Detect which cell encompasses the target text, then output its (x, y) center coordinate. 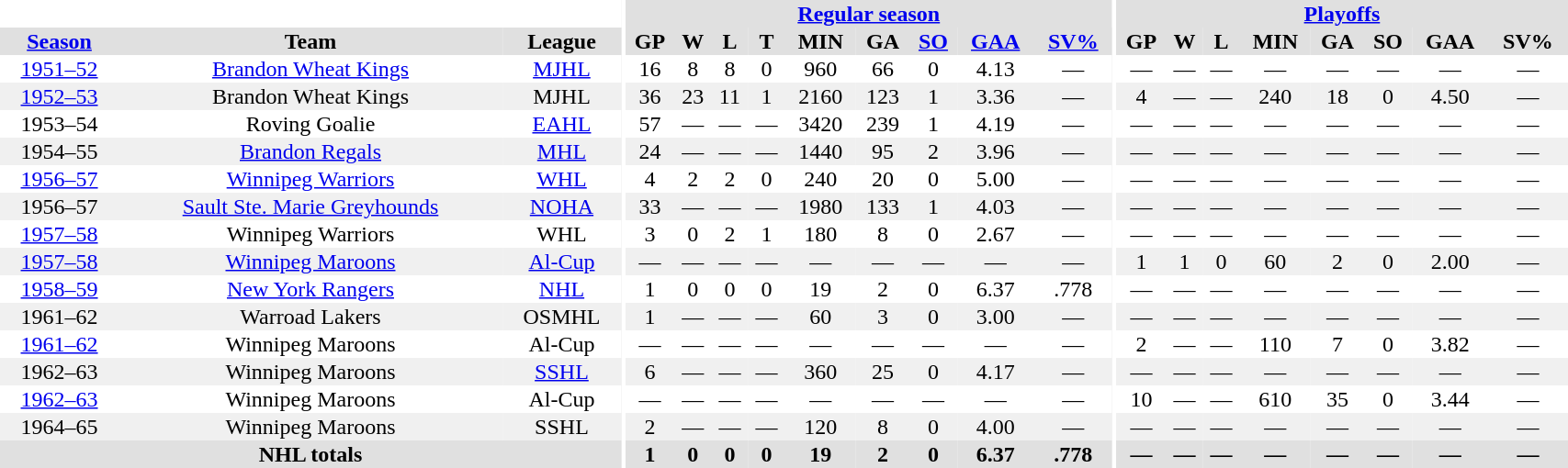
11 (729, 96)
33 (649, 206)
NOHA (562, 206)
24 (649, 151)
66 (883, 69)
1958–59 (59, 289)
35 (1337, 399)
Playoffs (1343, 14)
1980 (821, 206)
4.00 (996, 427)
4.50 (1450, 96)
3.44 (1450, 399)
3420 (821, 124)
57 (649, 124)
OSMHL (562, 317)
New York Rangers (310, 289)
23 (693, 96)
3.82 (1450, 344)
1951–52 (59, 69)
Brandon Regals (310, 151)
2.67 (996, 234)
133 (883, 206)
Season (59, 41)
10 (1142, 399)
20 (883, 179)
4.19 (996, 124)
1953–54 (59, 124)
Sault Ste. Marie Greyhounds (310, 206)
League (562, 41)
123 (883, 96)
2.00 (1450, 262)
Warroad Lakers (310, 317)
2160 (821, 96)
120 (821, 427)
NHL (562, 289)
110 (1276, 344)
1440 (821, 151)
Regular season (869, 14)
EAHL (562, 124)
1952–53 (59, 96)
18 (1337, 96)
7 (1337, 344)
1954–55 (59, 151)
1964–65 (59, 427)
Team (310, 41)
MHL (562, 151)
25 (883, 372)
239 (883, 124)
6 (649, 372)
3.00 (996, 317)
4.03 (996, 206)
16 (649, 69)
Roving Goalie (310, 124)
NHL totals (310, 454)
610 (1276, 399)
3.96 (996, 151)
180 (821, 234)
360 (821, 372)
960 (821, 69)
95 (883, 151)
4.17 (996, 372)
T (766, 41)
5.00 (996, 179)
3.36 (996, 96)
36 (649, 96)
4.13 (996, 69)
